Identify which cell holds the provided text, then report its [X, Y] central coordinate. 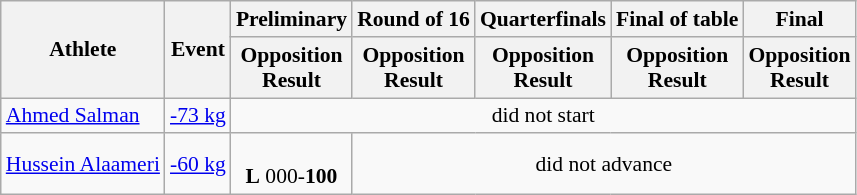
did not start [544, 116]
Final [799, 19]
Quarterfinals [543, 19]
Ahmed Salman [83, 116]
did not advance [604, 164]
Final of table [677, 19]
-73 kg [198, 116]
L 000-100 [292, 164]
Event [198, 50]
Hussein Alaameri [83, 164]
Preliminary [292, 19]
Athlete [83, 50]
-60 kg [198, 164]
Round of 16 [414, 19]
